Detect which cell encompasses the target text, then output its (X, Y) center coordinate. 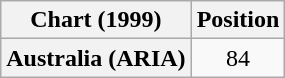
Australia (ARIA) (96, 58)
84 (238, 58)
Chart (1999) (96, 20)
Position (238, 20)
